For the text-containing cell, return its midpoint in (X, Y) coordinate format. 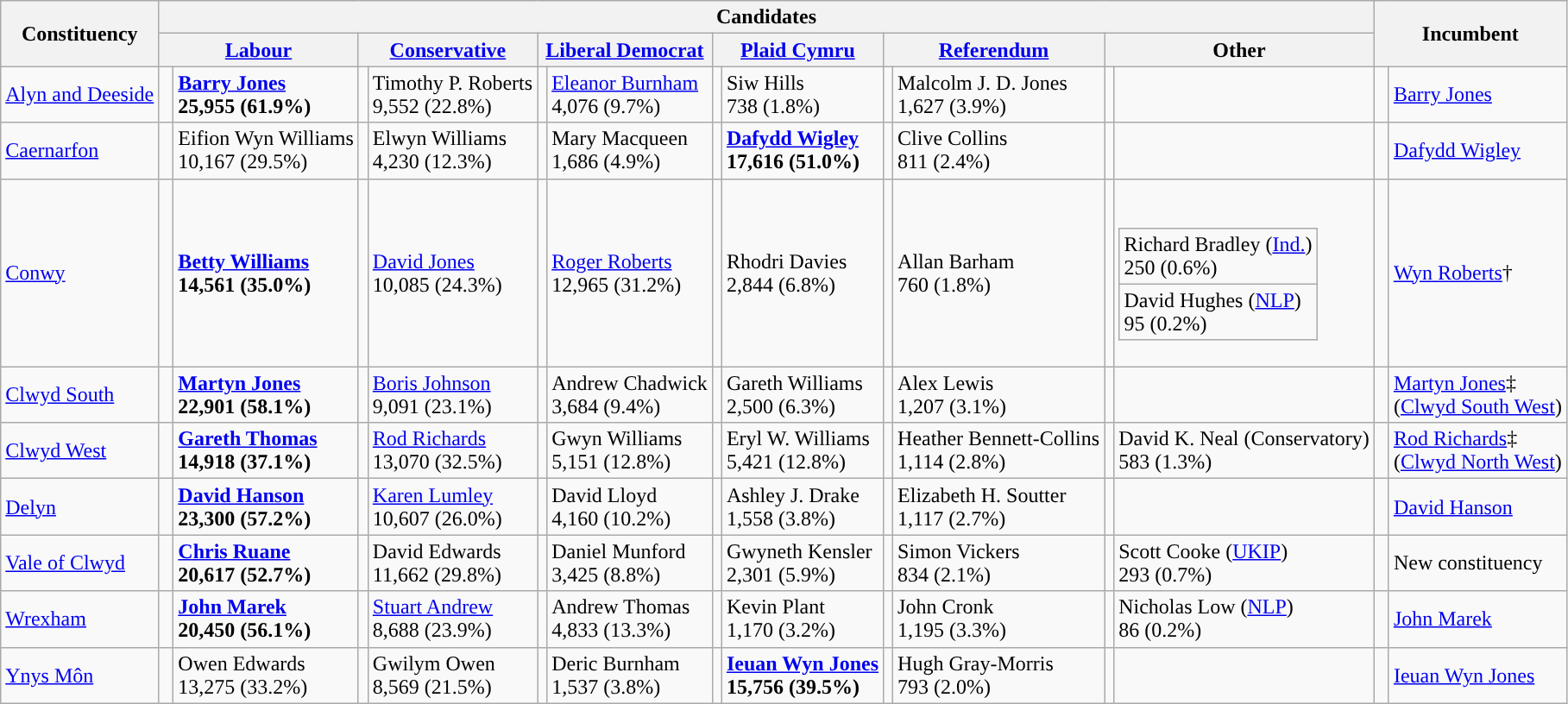
Ynys Môn (79, 675)
John Marek (1477, 619)
Deric Burnham1,537 (3.8%) (630, 675)
Delyn (79, 507)
Gareth Thomas14,918 (37.1%) (266, 450)
Wyn Roberts† (1477, 273)
Gwyneth Kensler2,301 (5.9%) (803, 563)
Referendum (994, 50)
Boris Johnson9,091 (23.1%) (452, 395)
Vale of Clwyd (79, 563)
Clwyd South (79, 395)
David Edwards11,662 (29.8%) (452, 563)
Barry Jones (1477, 95)
David Hanson23,300 (57.2%) (266, 507)
David K. Neal (Conservatory)583 (1.3%) (1244, 450)
Elwyn Williams4,230 (12.3%) (452, 150)
Other (1239, 50)
Martyn Jones22,901 (58.1%) (266, 395)
Incumbent (1470, 34)
Liberal Democrat (625, 50)
Kevin Plant1,170 (3.2%) (803, 619)
Alyn and Deeside (79, 95)
Karen Lumley10,607 (26.0%) (452, 507)
Richard Bradley (Ind.)250 (0.6%) (1219, 255)
Caernarfon (79, 150)
David Hanson (1477, 507)
Scott Cooke (UKIP)293 (0.7%) (1244, 563)
Eifion Wyn Williams10,167 (29.5%) (266, 150)
Constituency (79, 34)
Rod Richards13,070 (32.5%) (452, 450)
John Cronk1,195 (3.3%) (999, 619)
Gwyn Williams5,151 (12.8%) (630, 450)
Nicholas Low (NLP)86 (0.2%) (1244, 619)
Elizabeth H. Soutter1,117 (2.7%) (999, 507)
Ashley J. Drake1,558 (3.8%) (803, 507)
Stuart Andrew8,688 (23.9%) (452, 619)
Richard Bradley (Ind.)250 (0.6%) David Hughes (NLP)95 (0.2%) (1244, 273)
Chris Ruane20,617 (52.7%) (266, 563)
Siw Hills738 (1.8%) (803, 95)
Clive Collins811 (2.4%) (999, 150)
Conservative (447, 50)
Andrew Chadwick3,684 (9.4%) (630, 395)
New constituency (1477, 563)
Rhodri Davies2,844 (6.8%) (803, 273)
Eryl W. Williams5,421 (12.8%) (803, 450)
Conwy (79, 273)
David Lloyd4,160 (10.2%) (630, 507)
Plaid Cymru (797, 50)
Malcolm J. D. Jones1,627 (3.9%) (999, 95)
Candidates (766, 17)
Ieuan Wyn Jones15,756 (39.5%) (803, 675)
Gwilym Owen8,569 (21.5%) (452, 675)
Heather Bennett-Collins1,114 (2.8%) (999, 450)
John Marek20,450 (56.1%) (266, 619)
Rod Richards‡(Clwyd North West) (1477, 450)
Ieuan Wyn Jones (1477, 675)
Martyn Jones‡(Clwyd South West) (1477, 395)
Owen Edwards13,275 (33.2%) (266, 675)
Hugh Gray-Morris793 (2.0%) (999, 675)
David Jones10,085 (24.3%) (452, 273)
Eleanor Burnham4,076 (9.7%) (630, 95)
Simon Vickers834 (2.1%) (999, 563)
Mary Macqueen1,686 (4.9%) (630, 150)
Betty Williams14,561 (35.0%) (266, 273)
Clwyd West (79, 450)
Timothy P. Roberts9,552 (22.8%) (452, 95)
Gareth Williams2,500 (6.3%) (803, 395)
Wrexham (79, 619)
Barry Jones25,955 (61.9%) (266, 95)
Labour (259, 50)
Roger Roberts12,965 (31.2%) (630, 273)
Andrew Thomas4,833 (13.3%) (630, 619)
Dafydd Wigley (1477, 150)
Alex Lewis1,207 (3.1%) (999, 395)
David Hughes (NLP)95 (0.2%) (1219, 312)
Allan Barham760 (1.8%) (999, 273)
Daniel Munford3,425 (8.8%) (630, 563)
Dafydd Wigley17,616 (51.0%) (803, 150)
